Return the (X, Y) coordinate for the center point of the cell that contains the specified text.  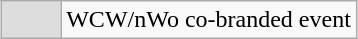
WCW/nWo co-branded event (209, 20)
